Detect which cell encompasses the target text, then output its (X, Y) center coordinate. 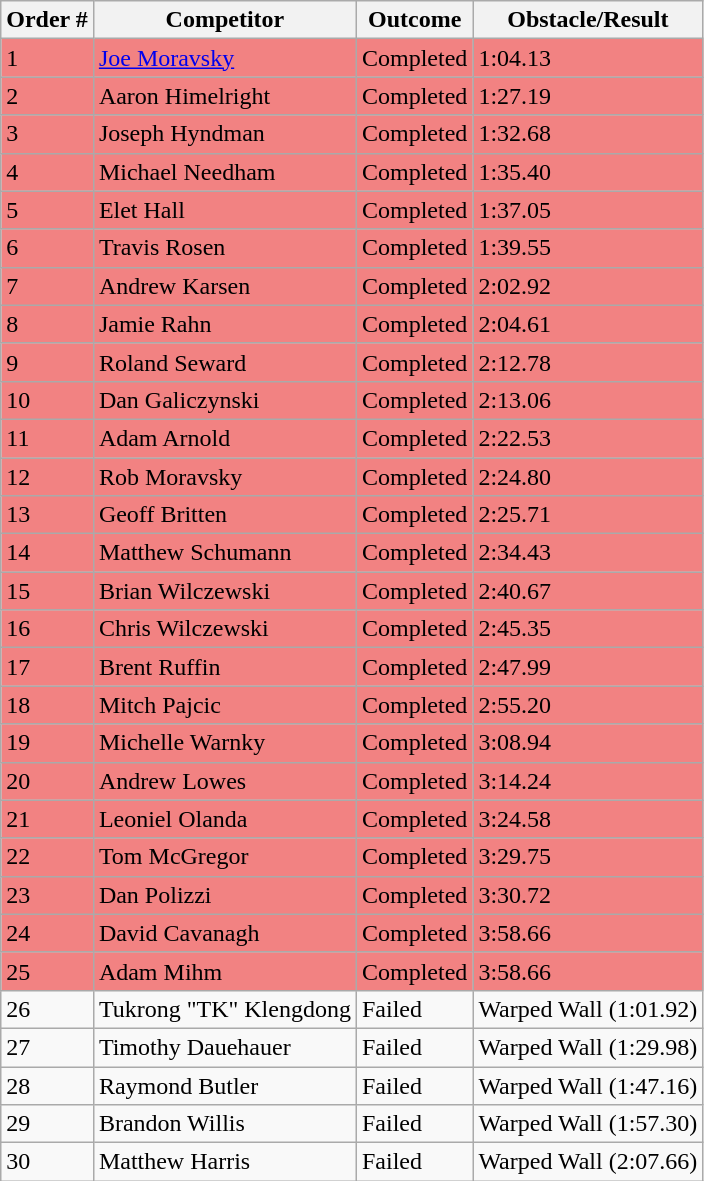
2:34.43 (588, 553)
Matthew Harris (224, 1162)
Warped Wall (2:07.66) (588, 1162)
Michael Needham (224, 172)
10 (48, 400)
Adam Mihm (224, 971)
Order # (48, 20)
Chris Wilczewski (224, 629)
11 (48, 438)
Elet Hall (224, 210)
9 (48, 362)
1 (48, 58)
Roland Seward (224, 362)
Competitor (224, 20)
3:14.24 (588, 781)
Warped Wall (1:29.98) (588, 1047)
2:22.53 (588, 438)
Andrew Lowes (224, 781)
Brent Ruffin (224, 667)
1:27.19 (588, 96)
Michelle Warnky (224, 743)
7 (48, 286)
13 (48, 515)
2 (48, 96)
22 (48, 857)
1:39.55 (588, 248)
Aaron Himelright (224, 96)
15 (48, 591)
David Cavanagh (224, 933)
Joseph Hyndman (224, 134)
2:13.06 (588, 400)
4 (48, 172)
30 (48, 1162)
3:30.72 (588, 895)
1:32.68 (588, 134)
Warped Wall (1:57.30) (588, 1124)
Geoff Britten (224, 515)
Warped Wall (1:47.16) (588, 1085)
Dan Galiczynski (224, 400)
5 (48, 210)
Obstacle/Result (588, 20)
Brandon Willis (224, 1124)
8 (48, 324)
2:55.20 (588, 705)
28 (48, 1085)
Adam Arnold (224, 438)
14 (48, 553)
1:04.13 (588, 58)
Leoniel Olanda (224, 819)
Raymond Butler (224, 1085)
18 (48, 705)
Outcome (414, 20)
19 (48, 743)
25 (48, 971)
Andrew Karsen (224, 286)
2:45.35 (588, 629)
17 (48, 667)
29 (48, 1124)
1:35.40 (588, 172)
12 (48, 477)
3 (48, 134)
Joe Moravsky (224, 58)
2:47.99 (588, 667)
21 (48, 819)
3:08.94 (588, 743)
Warped Wall (1:01.92) (588, 1009)
23 (48, 895)
2:04.61 (588, 324)
2:24.80 (588, 477)
3:29.75 (588, 857)
27 (48, 1047)
2:02.92 (588, 286)
24 (48, 933)
2:40.67 (588, 591)
26 (48, 1009)
Tukrong "TK" Klengdong (224, 1009)
Travis Rosen (224, 248)
Jamie Rahn (224, 324)
Rob Moravsky (224, 477)
Tom McGregor (224, 857)
2:25.71 (588, 515)
6 (48, 248)
Brian Wilczewski (224, 591)
16 (48, 629)
20 (48, 781)
Dan Polizzi (224, 895)
3:24.58 (588, 819)
Matthew Schumann (224, 553)
Mitch Pajcic (224, 705)
Timothy Dauehauer (224, 1047)
2:12.78 (588, 362)
1:37.05 (588, 210)
